For the text-containing cell, return its midpoint in (x, y) coordinate format. 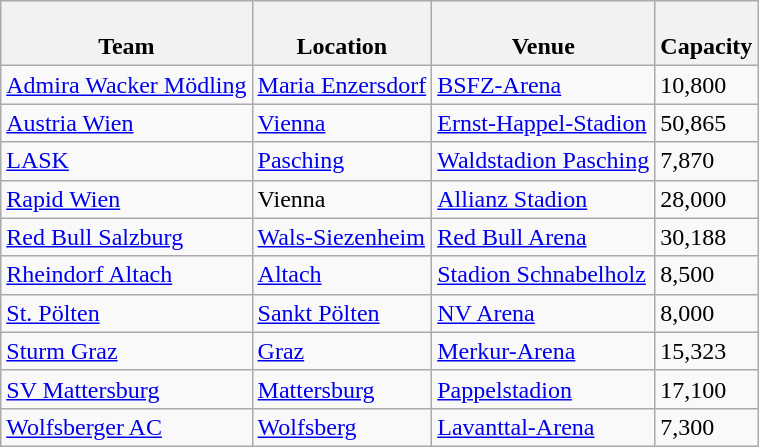
Venue (544, 34)
50,865 (706, 123)
Rapid Wien (126, 199)
Team (126, 34)
Sankt Pölten (342, 313)
Ernst-Happel-Stadion (544, 123)
St. Pölten (126, 313)
BSFZ-Arena (544, 85)
LASK (126, 161)
28,000 (706, 199)
15,323 (706, 351)
Pappelstadion (544, 389)
Lavanttal-Arena (544, 427)
Wolfsberger AC (126, 427)
30,188 (706, 237)
Stadion Schnabelholz (544, 275)
17,100 (706, 389)
8,000 (706, 313)
NV Arena (544, 313)
Wals-Siezenheim (342, 237)
Waldstadion Pasching (544, 161)
SV Mattersburg (126, 389)
Graz (342, 351)
Mattersburg (342, 389)
Sturm Graz (126, 351)
10,800 (706, 85)
8,500 (706, 275)
Austria Wien (126, 123)
Pasching (342, 161)
Wolfsberg (342, 427)
Admira Wacker Mödling (126, 85)
Rheindorf Altach (126, 275)
Red Bull Salzburg (126, 237)
Merkur-Arena (544, 351)
Capacity (706, 34)
7,870 (706, 161)
7,300 (706, 427)
Altach (342, 275)
Location (342, 34)
Allianz Stadion (544, 199)
Maria Enzersdorf (342, 85)
Red Bull Arena (544, 237)
